For the text-containing cell, return its midpoint in [X, Y] coordinate format. 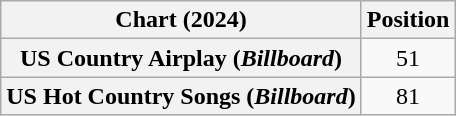
Chart (2024) [181, 20]
51 [408, 58]
US Country Airplay (Billboard) [181, 58]
US Hot Country Songs (Billboard) [181, 96]
Position [408, 20]
81 [408, 96]
